Locate the cell with the specified text and output its (X, Y) center coordinate. 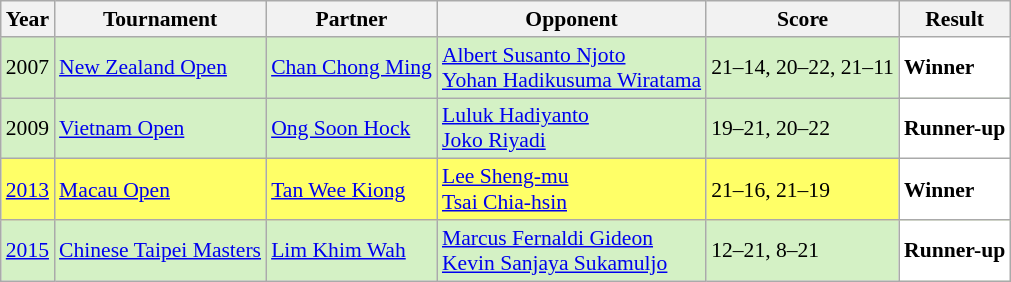
Lee Sheng-mu Tsai Chia-hsin (572, 190)
Tan Wee Kiong (352, 190)
21–14, 20–22, 21–11 (802, 68)
Tournament (160, 19)
Macau Open (160, 190)
New Zealand Open (160, 68)
2007 (28, 68)
Result (954, 19)
2015 (28, 250)
Opponent (572, 19)
21–16, 21–19 (802, 190)
12–21, 8–21 (802, 250)
2009 (28, 128)
Ong Soon Hock (352, 128)
Vietnam Open (160, 128)
Luluk Hadiyanto Joko Riyadi (572, 128)
Marcus Fernaldi Gideon Kevin Sanjaya Sukamuljo (572, 250)
Chan Chong Ming (352, 68)
Score (802, 19)
Lim Khim Wah (352, 250)
Partner (352, 19)
Albert Susanto Njoto Yohan Hadikusuma Wiratama (572, 68)
19–21, 20–22 (802, 128)
2013 (28, 190)
Year (28, 19)
Chinese Taipei Masters (160, 250)
